Output the (x, y) coordinate of the center of the cell containing the given text.  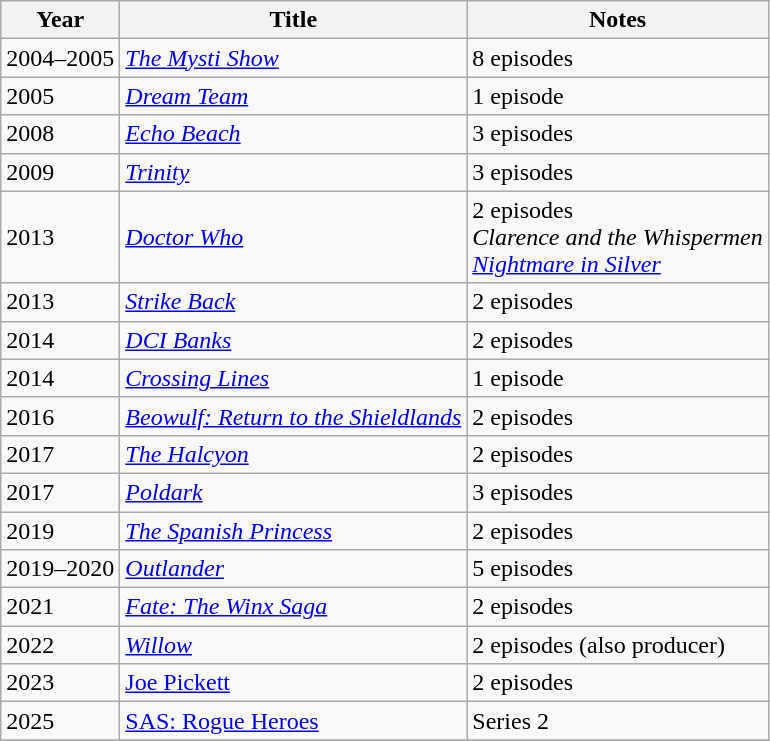
2019 (60, 531)
2021 (60, 607)
Series 2 (618, 721)
The Mysti Show (294, 58)
2008 (60, 134)
Dream Team (294, 96)
Joe Pickett (294, 683)
Beowulf: Return to the Shieldlands (294, 416)
DCI Banks (294, 340)
2 episodes (also producer) (618, 645)
Notes (618, 20)
The Halcyon (294, 454)
Fate: The Winx Saga (294, 607)
2019–2020 (60, 569)
The Spanish Princess (294, 531)
Crossing Lines (294, 378)
Poldark (294, 492)
5 episodes (618, 569)
Strike Back (294, 302)
8 episodes (618, 58)
Trinity (294, 172)
Outlander (294, 569)
2009 (60, 172)
2022 (60, 645)
2025 (60, 721)
Willow (294, 645)
Title (294, 20)
Echo Beach (294, 134)
Doctor Who (294, 237)
Year (60, 20)
2005 (60, 96)
2 episodesClarence and the WhispermenNightmare in Silver (618, 237)
SAS: Rogue Heroes (294, 721)
2004–2005 (60, 58)
2023 (60, 683)
2016 (60, 416)
